Output the (x, y) coordinate of the center of the cell containing the given text.  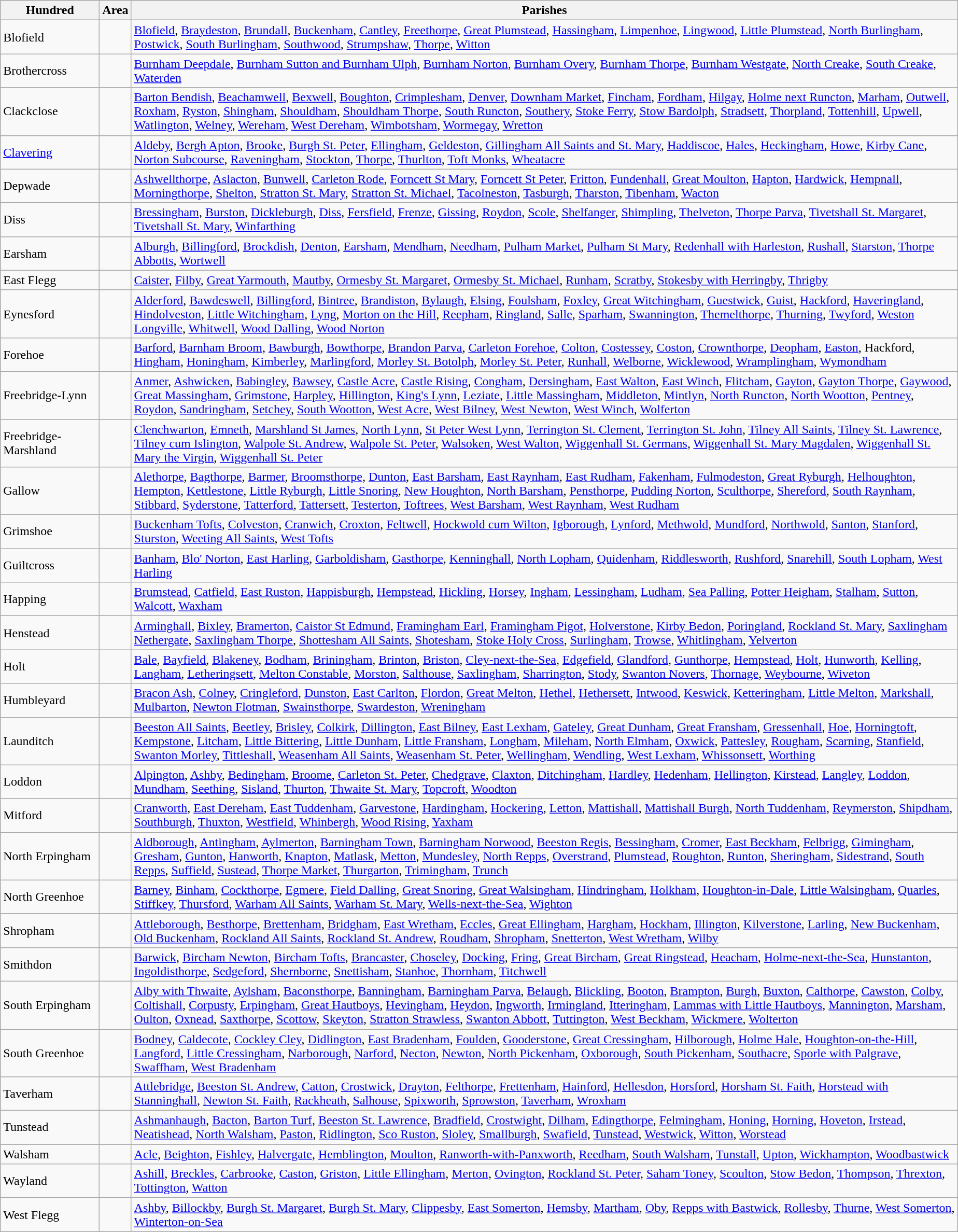
Gallow (50, 491)
Clavering (50, 152)
Shropham (50, 930)
Smithdon (50, 964)
Parishes (544, 10)
Eynesford (50, 314)
Diss (50, 220)
Loddon (50, 782)
South Erpingham (50, 1005)
Clackclose (50, 111)
Forehoe (50, 355)
Happing (50, 599)
Taverham (50, 1094)
Hundred (50, 10)
Tunstead (50, 1127)
Humbleyard (50, 700)
Mitford (50, 815)
Freebridge-Marshland (50, 443)
Wayland (50, 1181)
Brothercross (50, 71)
Henstead (50, 633)
Depwade (50, 186)
Earsham (50, 253)
Grimshoe (50, 532)
Freebridge-Lynn (50, 395)
Launditch (50, 741)
Guiltcross (50, 565)
West Flegg (50, 1214)
Caister, Filby, Great Yarmouth, Mautby, Ormesby St. Margaret, Ormesby St. Michael, Runham, Scratby, Stokesby with Herringby, Thrigby (544, 280)
South Greenhoe (50, 1053)
East Flegg (50, 280)
Walsham (50, 1154)
North Greenhoe (50, 897)
North Erpingham (50, 856)
Holt (50, 667)
Blofield (50, 37)
Area (115, 10)
